Provide the [x, y] coordinate of the cell's center where the given text is located.  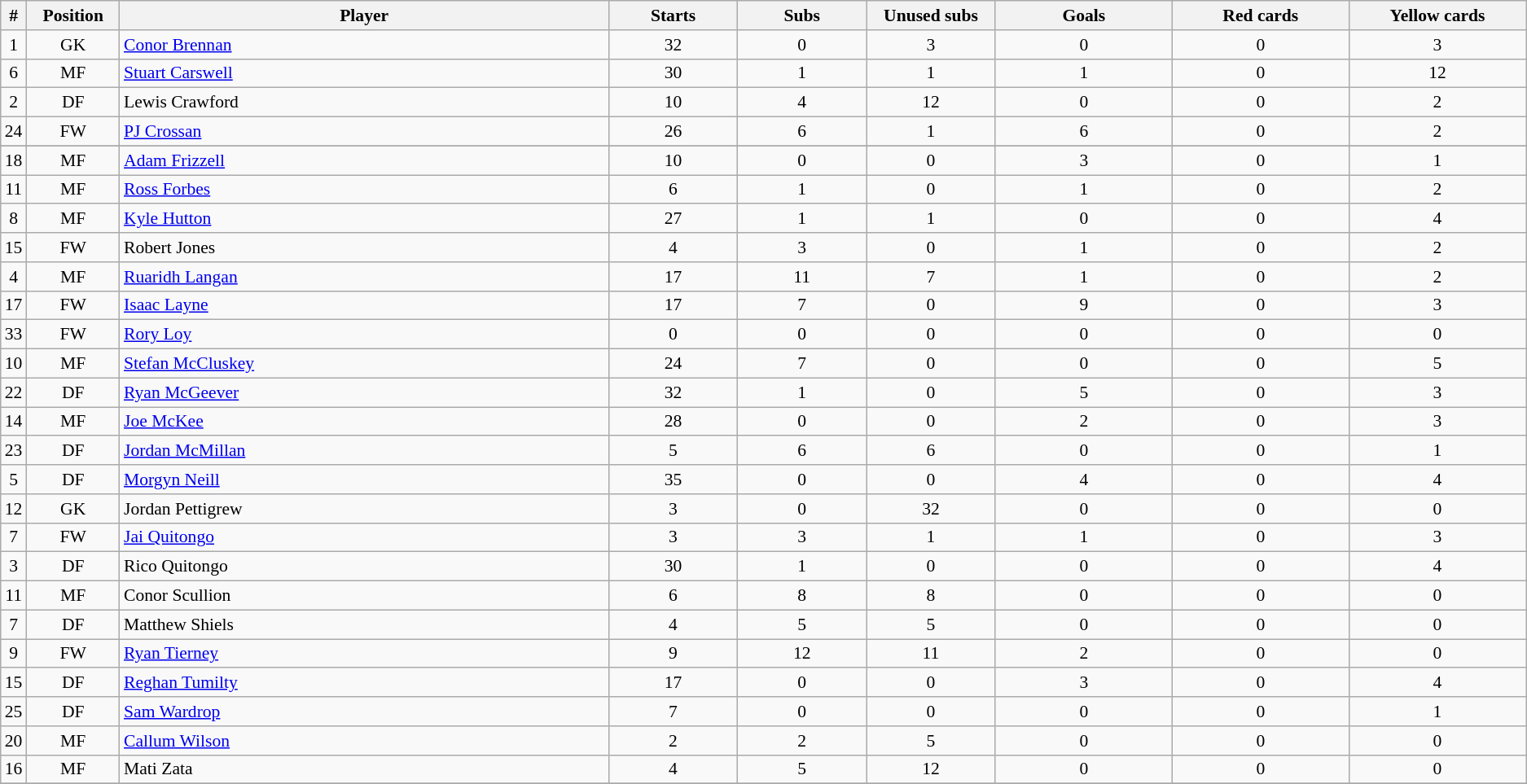
Rico Quitongo [364, 567]
27 [673, 219]
Ross Forbes [364, 190]
Red cards [1261, 15]
# [14, 15]
Goals [1083, 15]
Stuart Carswell [364, 73]
Ryan Tierney [364, 654]
20 [14, 741]
14 [14, 422]
Morgyn Neill [364, 480]
22 [14, 392]
Rory Loy [364, 335]
Stefan McCluskey [364, 364]
Conor Brennan [364, 45]
Mati Zata [364, 769]
Jai Quitongo [364, 537]
Player [364, 15]
Adam Frizzell [364, 160]
35 [673, 480]
Jordan McMillan [364, 451]
Sam Wardrop [364, 712]
28 [673, 422]
Reghan Tumilty [364, 683]
Joe McKee [364, 422]
18 [14, 160]
Lewis Crawford [364, 103]
Jordan Pettigrew [364, 509]
Matthew Shiels [364, 624]
Unused subs [932, 15]
25 [14, 712]
Isaac Layne [364, 305]
Subs [802, 15]
Ryan McGeever [364, 392]
23 [14, 451]
Callum Wilson [364, 741]
Position [73, 15]
Ruaridh Langan [364, 277]
Robert Jones [364, 247]
Yellow cards [1437, 15]
26 [673, 132]
Conor Scullion [364, 596]
16 [14, 769]
33 [14, 335]
Kyle Hutton [364, 219]
PJ Crossan [364, 132]
Starts [673, 15]
